Locate the cell with the specified text and output its [X, Y] center coordinate. 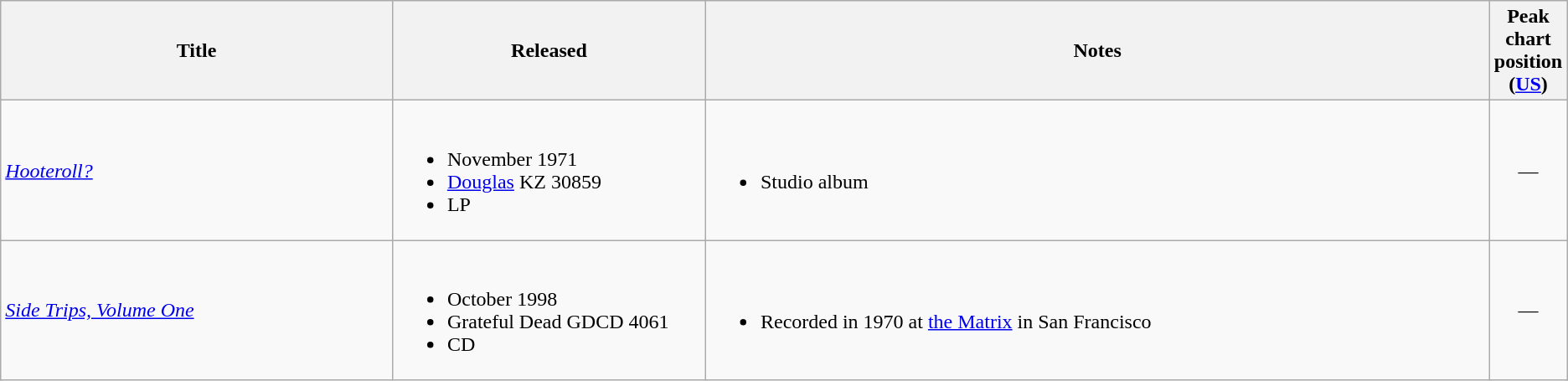
Side Trips, Volume One [197, 310]
Studio album [1097, 171]
Released [549, 50]
October 1998Grateful Dead GDCD 4061CD [549, 310]
Hooteroll? [197, 171]
November 1971Douglas KZ 30859LP [549, 171]
Title [197, 50]
Notes [1097, 50]
Recorded in 1970 at the Matrix in San Francisco [1097, 310]
Peak chart position (US) [1529, 50]
